Find where the given text appears and provide that cell's center as (X, Y) coordinate. 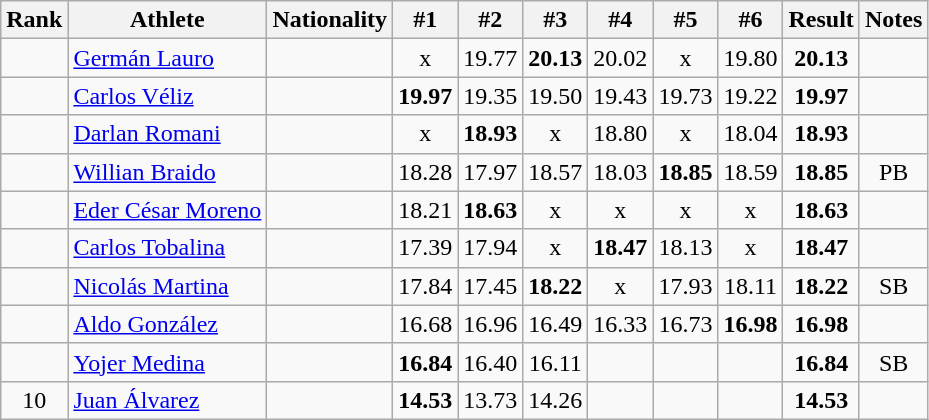
Darlan Romani (168, 134)
18.13 (686, 248)
20.02 (620, 58)
18.80 (620, 134)
#5 (686, 20)
#4 (620, 20)
14.26 (556, 400)
Juan Álvarez (168, 400)
Athlete (168, 20)
17.45 (490, 286)
18.03 (620, 172)
17.39 (426, 248)
Rank (34, 20)
19.35 (490, 96)
18.04 (750, 134)
19.80 (750, 58)
16.33 (620, 324)
17.94 (490, 248)
Aldo González (168, 324)
16.68 (426, 324)
16.49 (556, 324)
Result (821, 20)
19.73 (686, 96)
18.11 (750, 286)
Notes (893, 20)
Nicolás Martina (168, 286)
16.40 (490, 362)
16.96 (490, 324)
18.21 (426, 210)
Eder César Moreno (168, 210)
#2 (490, 20)
Nationality (330, 20)
Yojer Medina (168, 362)
#1 (426, 20)
19.22 (750, 96)
17.97 (490, 172)
17.84 (426, 286)
18.28 (426, 172)
17.93 (686, 286)
#3 (556, 20)
Carlos Véliz (168, 96)
16.11 (556, 362)
PB (893, 172)
16.73 (686, 324)
18.59 (750, 172)
#6 (750, 20)
Germán Lauro (168, 58)
Willian Braido (168, 172)
19.43 (620, 96)
18.57 (556, 172)
Carlos Tobalina (168, 248)
13.73 (490, 400)
19.50 (556, 96)
10 (34, 400)
19.77 (490, 58)
